Determine the [X, Y] coordinate at the center of the cell enclosing the given text.  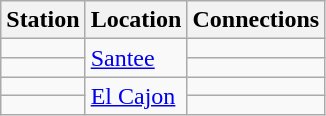
Santee [136, 58]
Connections [256, 20]
El Cajon [136, 96]
Location [136, 20]
Station [43, 20]
